Detect which cell encompasses the target text, then output its (X, Y) center coordinate. 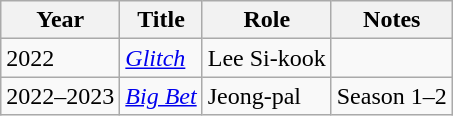
Role (266, 20)
Jeong-pal (266, 96)
Glitch (161, 58)
2022 (60, 58)
2022–2023 (60, 96)
Big Bet (161, 96)
Title (161, 20)
Notes (392, 20)
Lee Si-kook (266, 58)
Season 1–2 (392, 96)
Year (60, 20)
